From the cell containing the given text, extract its center point as [X, Y] coordinate. 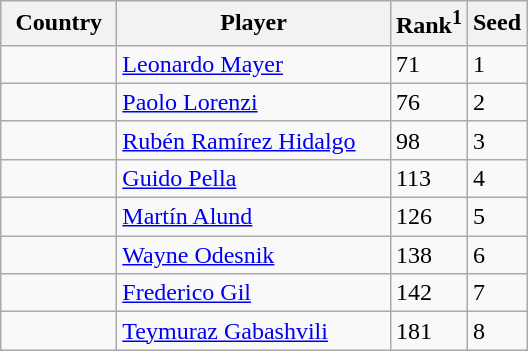
Frederico Gil [254, 293]
3 [496, 140]
5 [496, 217]
Guido Pella [254, 178]
Leonardo Mayer [254, 64]
138 [428, 255]
4 [496, 178]
1 [496, 64]
71 [428, 64]
98 [428, 140]
Rank1 [428, 24]
126 [428, 217]
Player [254, 24]
142 [428, 293]
6 [496, 255]
Teymuraz Gabashvili [254, 331]
7 [496, 293]
2 [496, 102]
Wayne Odesnik [254, 255]
Rubén Ramírez Hidalgo [254, 140]
76 [428, 102]
181 [428, 331]
Martín Alund [254, 217]
8 [496, 331]
113 [428, 178]
Country [59, 24]
Seed [496, 24]
Paolo Lorenzi [254, 102]
